Pinpoint the cell where the given text exists, returning its (X, Y) midpoint coordinate. 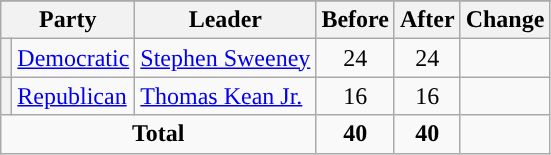
Thomas Kean Jr. (226, 96)
Republican (74, 96)
After (427, 20)
Before (356, 20)
Change (505, 20)
Stephen Sweeney (226, 58)
Democratic (74, 58)
Total (158, 134)
Leader (226, 20)
Party (68, 20)
